Search for the cell housing the specified text and yield its (X, Y) center coordinate. 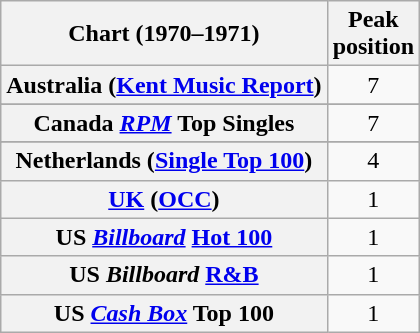
UK (OCC) (164, 199)
US Cash Box Top 100 (164, 313)
4 (373, 161)
Chart (1970–1971) (164, 34)
Australia (Kent Music Report) (164, 85)
US Billboard R&B (164, 275)
US Billboard Hot 100 (164, 237)
Canada RPM Top Singles (164, 123)
Peakposition (373, 34)
Netherlands (Single Top 100) (164, 161)
